Identify which cell holds the provided text, then report its [X, Y] central coordinate. 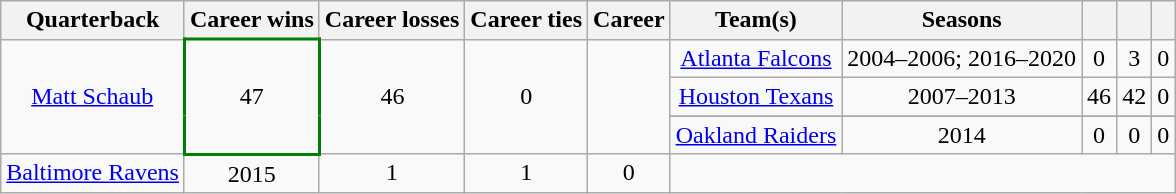
Matt Schaub [93, 97]
Career ties [526, 20]
Team(s) [756, 20]
3 [1134, 59]
2015 [252, 174]
Baltimore Ravens [93, 174]
Career losses [392, 20]
Career [630, 20]
Career wins [252, 20]
Quarterback [93, 20]
2007–2013 [962, 97]
Atlanta Falcons [756, 59]
2014 [962, 135]
Houston Texans [756, 97]
2004–2006; 2016–2020 [962, 59]
Seasons [962, 20]
Oakland Raiders [756, 135]
47 [252, 97]
42 [1134, 97]
